Return (X, Y) of the center of cell containing provided text 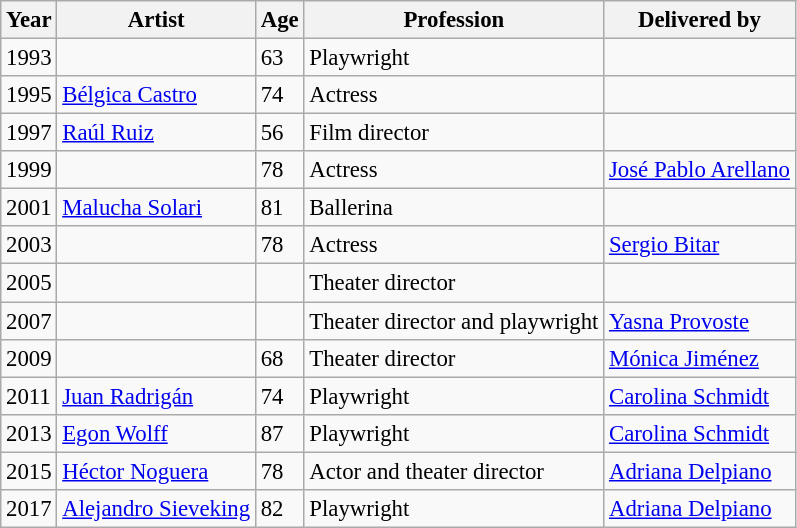
Juan Radrigán (156, 396)
2015 (29, 471)
Sergio Bitar (700, 245)
2003 (29, 245)
2005 (29, 283)
Artist (156, 20)
Film director (454, 133)
2001 (29, 208)
Ballerina (454, 208)
Yasna Provoste (700, 321)
Age (280, 20)
Bélgica Castro (156, 95)
Héctor Noguera (156, 471)
1997 (29, 133)
56 (280, 133)
87 (280, 433)
Alejandro Sieveking (156, 509)
2009 (29, 358)
Theater director and playwright (454, 321)
Delivered by (700, 20)
63 (280, 58)
José Pablo Arellano (700, 170)
Year (29, 20)
68 (280, 358)
Raúl Ruiz (156, 133)
2011 (29, 396)
Egon Wolff (156, 433)
Actor and theater director (454, 471)
2013 (29, 433)
1995 (29, 95)
Mónica Jiménez (700, 358)
Profession (454, 20)
81 (280, 208)
1993 (29, 58)
2007 (29, 321)
82 (280, 509)
2017 (29, 509)
Malucha Solari (156, 208)
1999 (29, 170)
